Capture the cell that displays the provided text and extract its [x, y] central coordinate. 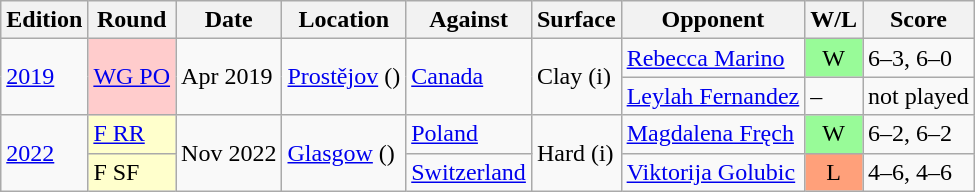
– [834, 96]
4–6, 4–6 [919, 172]
Apr 2019 [229, 77]
2019 [44, 77]
Glasgow () [344, 153]
Leylah Fernandez [713, 96]
2022 [44, 153]
not played [919, 96]
6–3, 6–0 [919, 58]
F SF [132, 172]
W/L [834, 20]
Rebecca Marino [713, 58]
6–2, 6–2 [919, 134]
Clay (i) [576, 77]
Viktorija Golubic [713, 172]
Hard (i) [576, 153]
Poland [469, 134]
Surface [576, 20]
Nov 2022 [229, 153]
Round [132, 20]
Against [469, 20]
Prostějov () [344, 77]
Score [919, 20]
Opponent [713, 20]
Edition [44, 20]
WG PO [132, 77]
Canada [469, 77]
Date [229, 20]
Magdalena Fręch [713, 134]
L [834, 172]
F RR [132, 134]
Location [344, 20]
Switzerland [469, 172]
